Identify which cell holds the provided text, then report its (x, y) central coordinate. 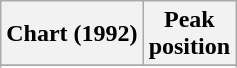
Chart (1992) (72, 34)
Peakposition (189, 34)
